Capture the cell that displays the provided text and extract its [X, Y] central coordinate. 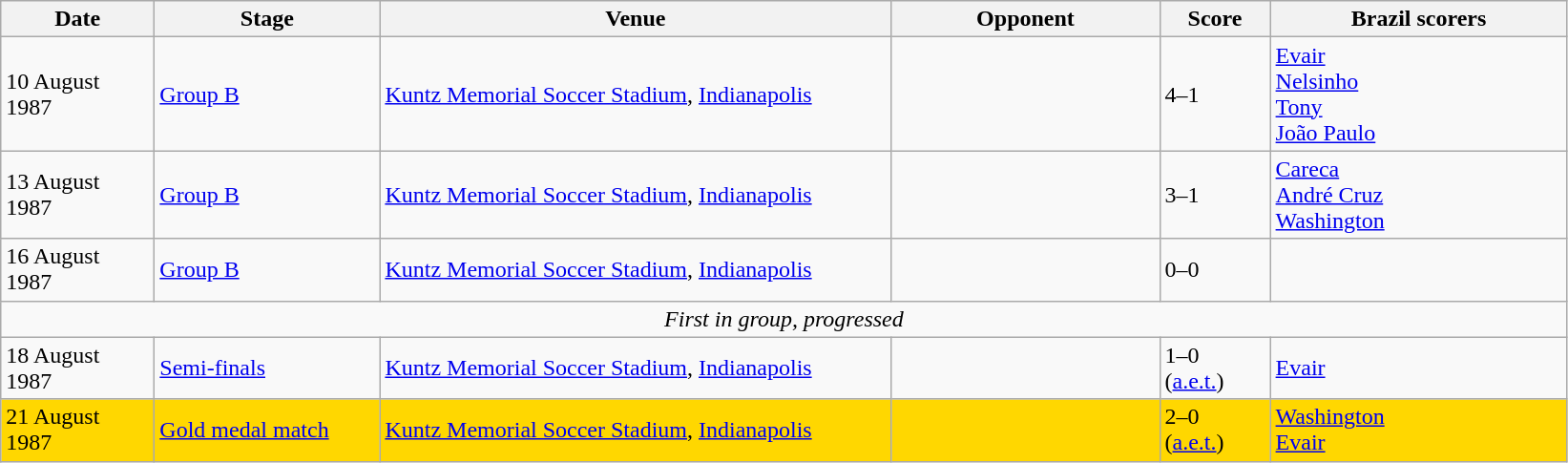
10 August 1987 [78, 94]
Evair Nelsinho Tony João Paulo [1418, 94]
0–0 [1215, 269]
Semi-finals [267, 368]
3–1 [1215, 195]
4–1 [1215, 94]
Evair [1418, 368]
2–0 (a.e.t.) [1215, 430]
Score [1215, 19]
Venue [636, 19]
Gold medal match [267, 430]
Date [78, 19]
Careca André Cruz Washington [1418, 195]
First in group, progressed [784, 319]
21 August 1987 [78, 430]
16 August 1987 [78, 269]
18 August 1987 [78, 368]
Brazil scorers [1418, 19]
1–0 (a.e.t.) [1215, 368]
13 August 1987 [78, 195]
Opponent [1025, 19]
Washington Evair [1418, 430]
Stage [267, 19]
